Detect which cell encompasses the target text, then output its (X, Y) center coordinate. 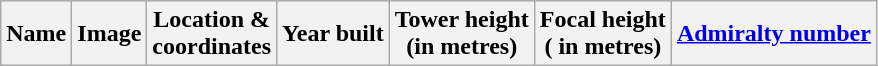
Name (36, 34)
Location & coordinates (212, 34)
Admiralty number (774, 34)
Image (110, 34)
Year built (334, 34)
Tower height(in metres) (462, 34)
Focal height( in metres) (602, 34)
